Search for the cell housing the specified text and yield its [X, Y] center coordinate. 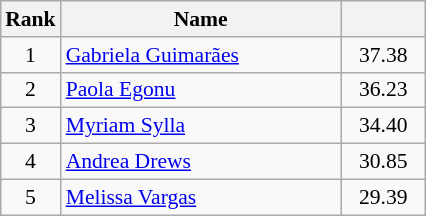
Paola Egonu [201, 90]
2 [30, 90]
5 [30, 197]
36.23 [384, 90]
Name [201, 19]
29.39 [384, 197]
Myriam Sylla [201, 126]
Rank [30, 19]
Andrea Drews [201, 161]
Gabriela Guimarães [201, 54]
Melissa Vargas [201, 197]
4 [30, 161]
34.40 [384, 126]
37.38 [384, 54]
30.85 [384, 161]
1 [30, 54]
3 [30, 126]
